Find where the given text appears and provide that cell's center as [x, y] coordinate. 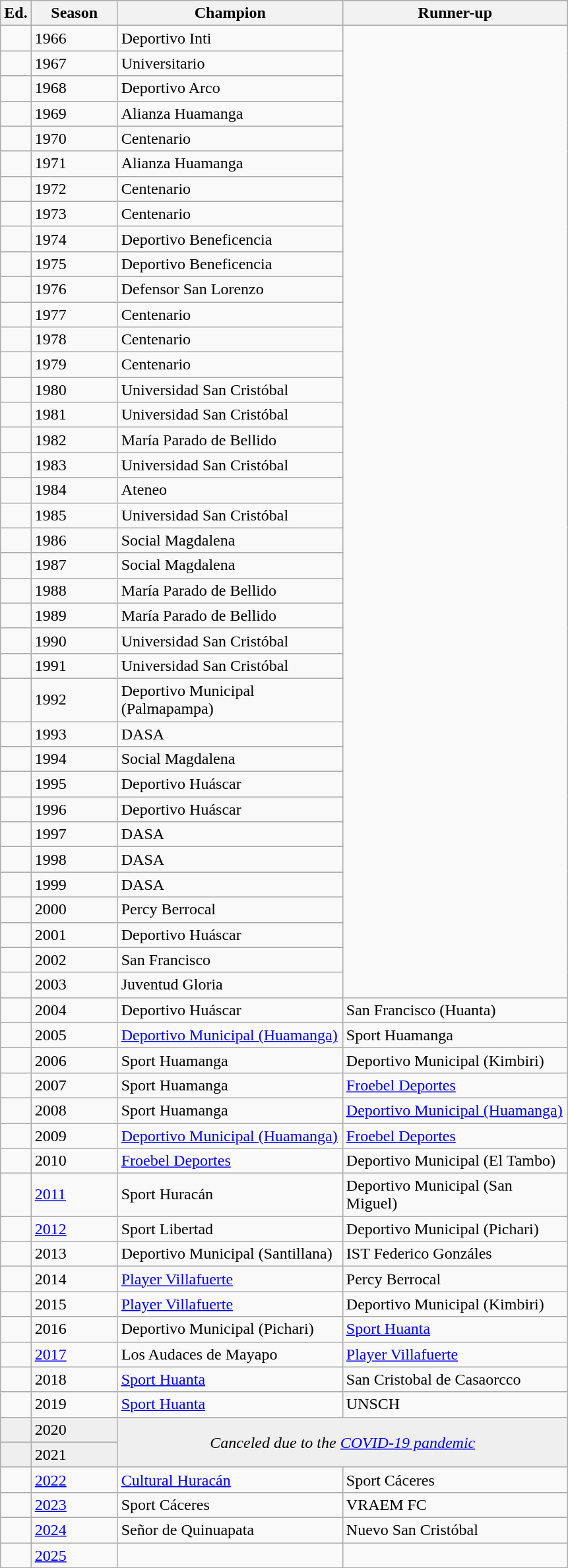
1981 [74, 415]
Deportivo Municipal (Palmapampa) [230, 699]
1972 [74, 189]
Señor de Quinuapata [230, 1530]
1996 [74, 809]
Juventud Gloria [230, 985]
1989 [74, 615]
2015 [74, 1304]
1993 [74, 734]
2021 [74, 1455]
Deportivo Municipal (Santillana) [230, 1254]
UNSCH [455, 1404]
2025 [74, 1555]
2003 [74, 985]
1997 [74, 834]
1973 [74, 214]
1969 [74, 113]
2024 [74, 1530]
2002 [74, 960]
Runner-up [455, 13]
1999 [74, 885]
1978 [74, 340]
2012 [74, 1229]
1976 [74, 289]
Defensor San Lorenzo [230, 289]
1975 [74, 264]
2010 [74, 1161]
1979 [74, 365]
1970 [74, 139]
1982 [74, 440]
2014 [74, 1279]
VRAEM FC [455, 1505]
1983 [74, 465]
2004 [74, 1010]
1977 [74, 315]
2023 [74, 1505]
2000 [74, 910]
Ateneo [230, 490]
2017 [74, 1354]
2005 [74, 1035]
Ed. [16, 13]
1971 [74, 164]
2019 [74, 1404]
Sport Libertad [230, 1229]
Los Audaces de Mayapo [230, 1354]
San Cristobal de Casaorcco [455, 1379]
2009 [74, 1135]
Deportivo Municipal (San Miguel) [455, 1195]
1994 [74, 759]
Champion [230, 13]
1968 [74, 88]
1990 [74, 641]
2018 [74, 1379]
2007 [74, 1085]
1967 [74, 63]
1995 [74, 784]
1985 [74, 515]
2008 [74, 1110]
2020 [74, 1429]
1992 [74, 699]
Deportivo Municipal (El Tambo) [455, 1161]
Cultural Huracán [230, 1480]
1984 [74, 490]
Season [74, 13]
Deportivo Arco [230, 88]
Universitario [230, 63]
Deportivo Inti [230, 38]
Nuevo San Cristóbal [455, 1530]
2006 [74, 1060]
San Francisco [230, 960]
1980 [74, 390]
1966 [74, 38]
2011 [74, 1195]
IST Federico Gonzáles [455, 1254]
2016 [74, 1329]
San Francisco (Huanta) [455, 1010]
1991 [74, 666]
Sport Huracán [230, 1195]
2013 [74, 1254]
2022 [74, 1480]
Canceled due to the COVID-19 pandemic [342, 1442]
1988 [74, 590]
1986 [74, 540]
1974 [74, 239]
1998 [74, 860]
2001 [74, 935]
1987 [74, 565]
